Identify which cell holds the provided text, then report its (X, Y) central coordinate. 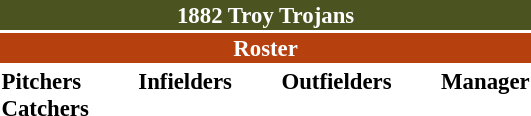
Roster (266, 48)
1882 Troy Trojans (266, 15)
